Return the (x, y) coordinate for the center point of the cell that contains the specified text.  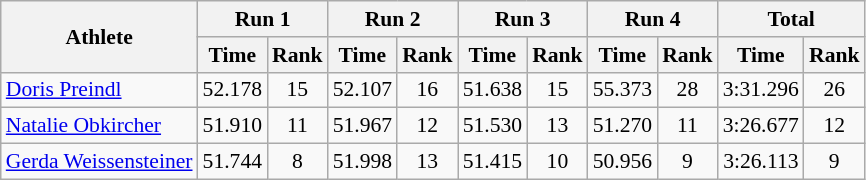
16 (428, 90)
51.910 (232, 126)
10 (558, 162)
52.178 (232, 90)
Natalie Obkircher (100, 126)
3:26.677 (761, 126)
Run 1 (263, 19)
Run 2 (393, 19)
26 (834, 90)
28 (688, 90)
51.270 (622, 126)
Gerda Weissensteiner (100, 162)
52.107 (362, 90)
Run 4 (653, 19)
51.530 (492, 126)
3:26.113 (761, 162)
51.967 (362, 126)
Doris Preindl (100, 90)
51.638 (492, 90)
51.744 (232, 162)
50.956 (622, 162)
Run 3 (523, 19)
3:31.296 (761, 90)
Total (792, 19)
8 (298, 162)
55.373 (622, 90)
Athlete (100, 36)
51.415 (492, 162)
51.998 (362, 162)
